Pinpoint the cell where the given text exists, returning its (x, y) midpoint coordinate. 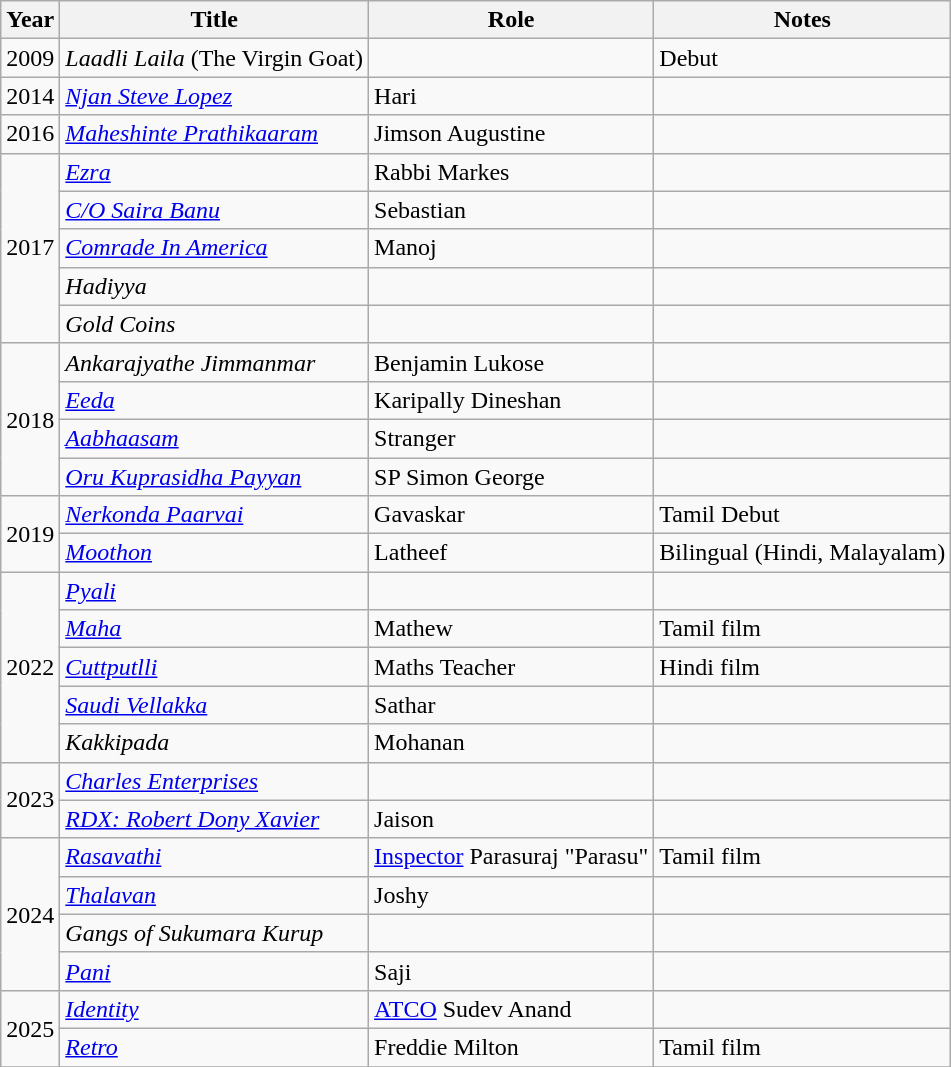
2024 (30, 914)
Manoj (512, 248)
2014 (30, 96)
Rasavathi (214, 857)
Tamil Debut (802, 515)
Gangs of Sukumara Kurup (214, 933)
SP Simon George (512, 477)
2023 (30, 800)
Freddie Milton (512, 1047)
Pani (214, 971)
Saji (512, 971)
Year (30, 20)
Pyali (214, 591)
Kakkipada (214, 743)
Debut (802, 58)
Inspector Parasuraj "Parasu" (512, 857)
Aabhaasam (214, 438)
Hari (512, 96)
Identity (214, 1009)
Maha (214, 629)
2025 (30, 1028)
2009 (30, 58)
2019 (30, 534)
C/O Saira Banu (214, 210)
Saudi Vellakka (214, 705)
Sebastian (512, 210)
Benjamin Lukose (512, 362)
Gold Coins (214, 324)
Jaison (512, 819)
Title (214, 20)
Eeda (214, 400)
Latheef (512, 553)
Retro (214, 1047)
RDX: Robert Dony Xavier (214, 819)
2016 (30, 134)
Mohanan (512, 743)
Njan Steve Lopez (214, 96)
Jimson Augustine (512, 134)
Charles Enterprises (214, 781)
Role (512, 20)
Oru Kuprasidha Payyan (214, 477)
Rabbi Markes (512, 172)
Sathar (512, 705)
2018 (30, 419)
Hadiyya (214, 286)
Nerkonda Paarvai (214, 515)
ATCO Sudev Anand (512, 1009)
Stranger (512, 438)
Karipally Dineshan (512, 400)
Comrade In America (214, 248)
Bilingual (Hindi, Malayalam) (802, 553)
2022 (30, 667)
Cuttputlli (214, 667)
Mathew (512, 629)
2017 (30, 248)
Ezra (214, 172)
Ankarajyathe Jimmanmar (214, 362)
Maheshinte Prathikaaram (214, 134)
Laadli Laila (The Virgin Goat) (214, 58)
Moothon (214, 553)
Maths Teacher (512, 667)
Hindi film (802, 667)
Gavaskar (512, 515)
Joshy (512, 895)
Notes (802, 20)
Thalavan (214, 895)
